Scan for the cell matching the given text and deliver its (X, Y) coordinate at center. 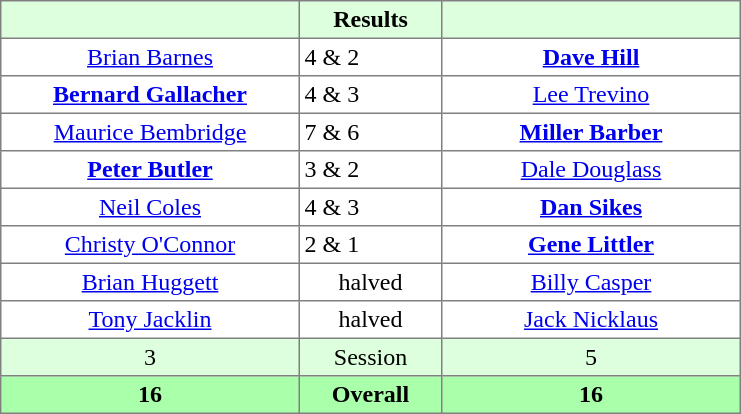
Peter Butler (150, 170)
Miller Barber (591, 132)
Maurice Bembridge (150, 132)
3 & 2 (370, 170)
Brian Huggett (150, 282)
Overall (370, 395)
Dale Douglass (591, 170)
Dan Sikes (591, 207)
3 (150, 357)
Christy O'Connor (150, 245)
Jack Nicklaus (591, 320)
Lee Trevino (591, 95)
Brian Barnes (150, 57)
Neil Coles (150, 207)
2 & 1 (370, 245)
Results (370, 20)
7 & 6 (370, 132)
Session (370, 357)
Bernard Gallacher (150, 95)
Billy Casper (591, 282)
4 & 2 (370, 57)
Gene Littler (591, 245)
Dave Hill (591, 57)
Tony Jacklin (150, 320)
5 (591, 357)
